Provide the [x, y] coordinate of the cell's center where the given text is located.  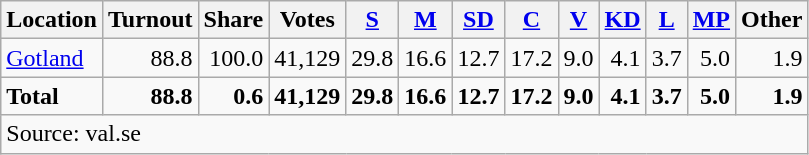
Source: val.se [404, 134]
Total [52, 96]
L [666, 20]
M [426, 20]
V [578, 20]
Share [234, 20]
SD [478, 20]
100.0 [234, 58]
C [532, 20]
Votes [308, 20]
Other [772, 20]
KD [622, 20]
Gotland [52, 58]
Turnout [150, 20]
Location [52, 20]
0.6 [234, 96]
S [372, 20]
MP [711, 20]
